Determine the [X, Y] coordinate at the center of the cell enclosing the given text.  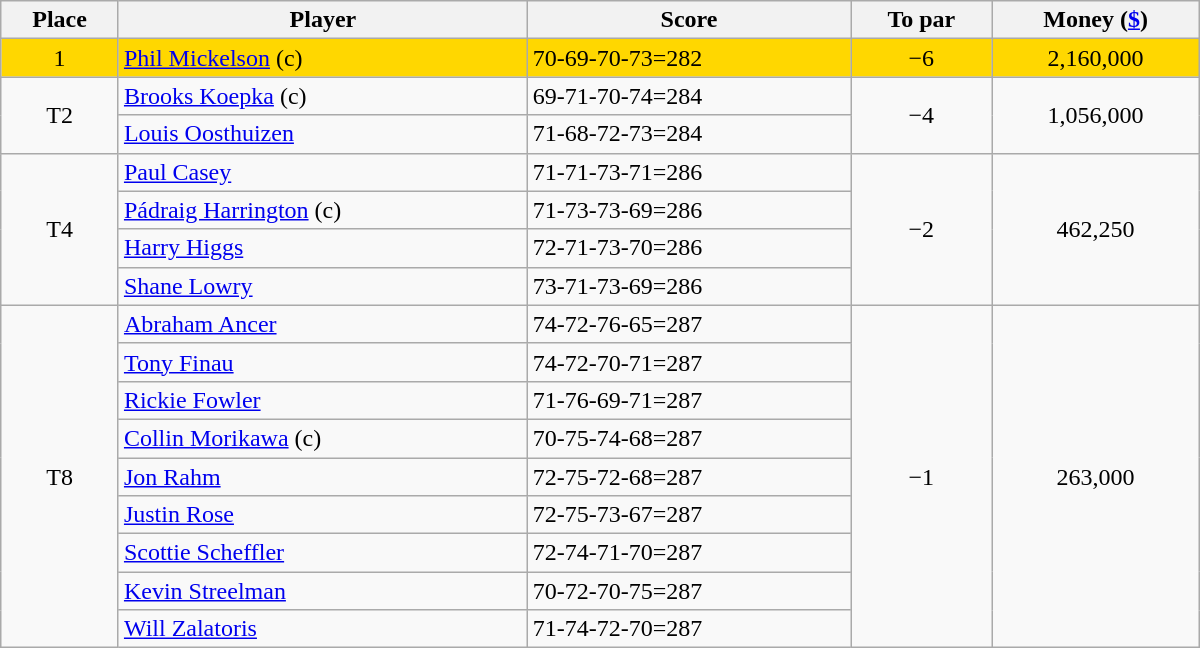
71-76-69-71=287 [688, 400]
Scottie Scheffler [322, 553]
Louis Oosthuizen [322, 134]
71-68-72-73=284 [688, 134]
Justin Rose [322, 515]
Place [60, 20]
Kevin Streelman [322, 591]
1,056,000 [1096, 115]
−2 [922, 229]
Pádraig Harrington (c) [322, 210]
70-75-74-68=287 [688, 438]
Shane Lowry [322, 286]
Rickie Fowler [322, 400]
70-72-70-75=287 [688, 591]
Tony Finau [322, 362]
Player [322, 20]
T2 [60, 115]
73-71-73-69=286 [688, 286]
−6 [922, 58]
Paul Casey [322, 172]
T4 [60, 229]
Will Zalatoris [322, 629]
T8 [60, 476]
72-75-72-68=287 [688, 477]
71-73-73-69=286 [688, 210]
74-72-70-71=287 [688, 362]
72-74-71-70=287 [688, 553]
70-69-70-73=282 [688, 58]
Phil Mickelson (c) [322, 58]
Score [688, 20]
Jon Rahm [322, 477]
71-74-72-70=287 [688, 629]
Money ($) [1096, 20]
−4 [922, 115]
263,000 [1096, 476]
2,160,000 [1096, 58]
Harry Higgs [322, 248]
1 [60, 58]
−1 [922, 476]
72-75-73-67=287 [688, 515]
74-72-76-65=287 [688, 324]
72-71-73-70=286 [688, 248]
71-71-73-71=286 [688, 172]
462,250 [1096, 229]
To par [922, 20]
Collin Morikawa (c) [322, 438]
Brooks Koepka (c) [322, 96]
69-71-70-74=284 [688, 96]
Abraham Ancer [322, 324]
